Return [X, Y] of the center of cell containing provided text 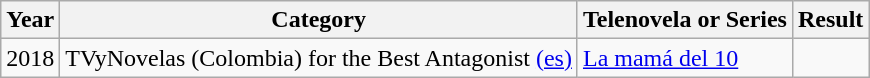
Year [30, 20]
Category [319, 20]
Telenovela or Series [684, 20]
Result [830, 20]
La mamá del 10 [684, 58]
TVyNovelas (Colombia) for the Best Antagonist (es) [319, 58]
2018 [30, 58]
